Extract the [x, y] coordinate from the center of the cell holding the provided text.  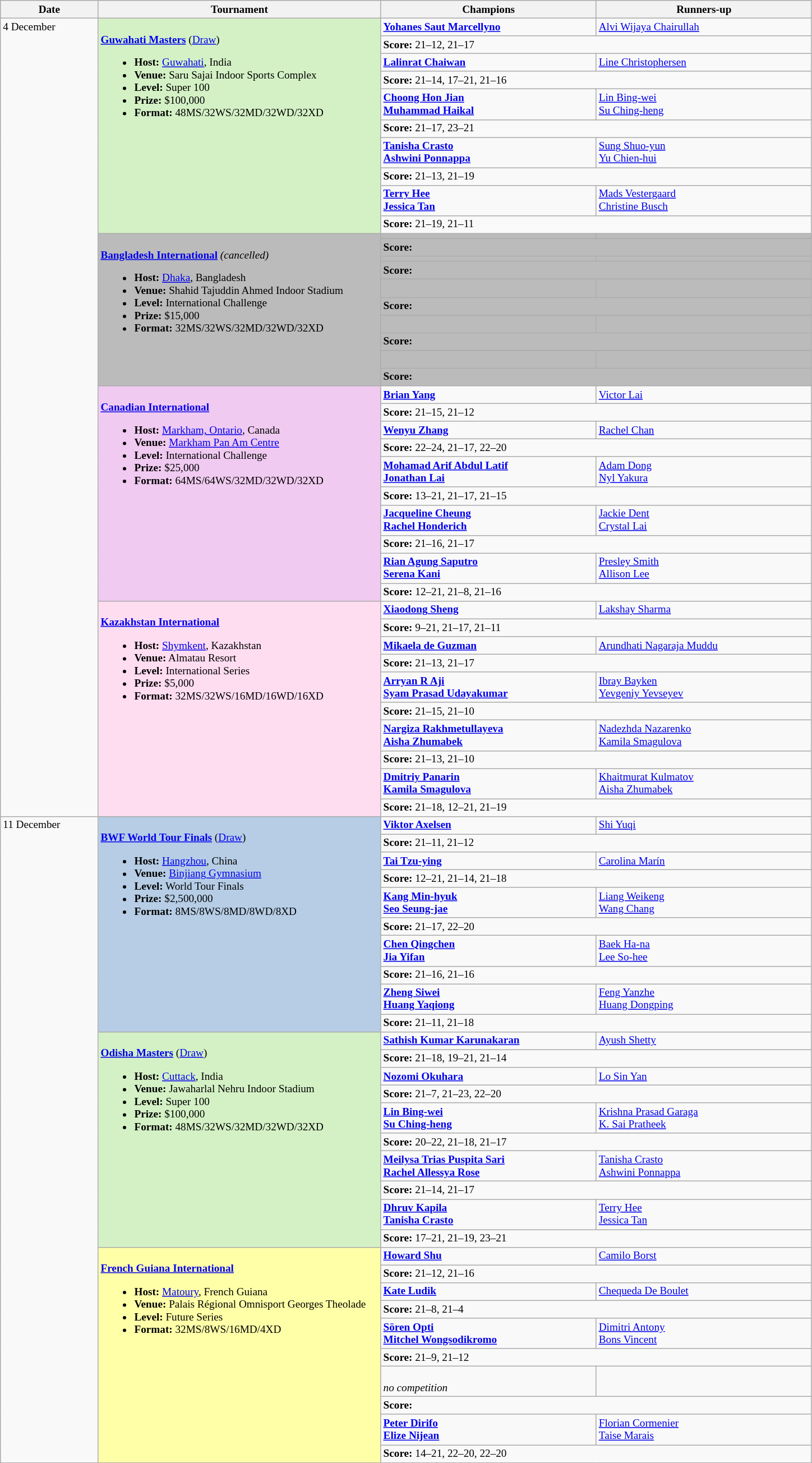
Adam Dong Nyl Yakura [704, 472]
Chen Qingchen Jia Yifan [488, 951]
no competition [488, 1381]
Howard Shu [488, 1256]
Arundhati Nagaraja Muddu [704, 646]
Score: 21–15, 21–10 [596, 711]
Mikaela de Guzman [488, 646]
Score: 20–22, 21–18, 21–17 [596, 1142]
Camilo Borst [704, 1256]
Score: 21–13, 21–19 [596, 177]
Score: 21–13, 21–10 [596, 760]
Baek Ha-na Lee So-hee [704, 951]
Score: 21–15, 21–12 [596, 412]
Nargiza Rakhmetullayeva Aisha Zhumabek [488, 735]
Lakshay Sharma [704, 610]
Score: 21–14, 17–21, 21–16 [596, 80]
Liang Weikeng Wang Chang [704, 903]
Sören Opti Mitchel Wongsodikromo [488, 1333]
Dhruv Kapila Tanisha Crasto [488, 1214]
Lalinrat Chaiwan [488, 62]
Feng Yanzhe Huang Dongping [704, 999]
Viktor Axelsen [488, 825]
Sung Shuo-yun Yu Chien-hui [704, 153]
Ayush Shetty [704, 1041]
Mohamad Arif Abdul Latif Jonathan Lai [488, 472]
Shi Yuqi [704, 825]
Line Christophersen [704, 62]
Tournament [239, 10]
Ibray Bayken Yevgeniy Yevseyev [704, 687]
Xiaodong Sheng [488, 610]
Score: 21–11, 21–12 [596, 843]
Brian Yang [488, 395]
Arryan R Aji Syam Prasad Udayakumar [488, 687]
Khaitmurat Kulmatov Aisha Zhumabek [704, 784]
Sathish Kumar Karunakaran [488, 1041]
Mads Vestergaard Christine Busch [704, 200]
Score: 14–21, 22–20, 22–20 [596, 1453]
Score: 21–9, 21–12 [596, 1358]
Score: 13–21, 21–17, 21–15 [596, 496]
Nadezhda Nazarenko Kamila Smagulova [704, 735]
Score: 21–12, 21–17 [596, 45]
Score: 21–16, 21–16 [596, 975]
11 December [49, 1139]
Score: 21–18, 12–21, 21–19 [596, 808]
Lo Sin Yan [704, 1076]
Score: 22–24, 21–17, 22–20 [596, 448]
Rian Agung Saputro Serena Kani [488, 568]
Dimitri Antony Bons Vincent [704, 1333]
Presley Smith Allison Lee [704, 568]
Odisha Masters (Draw)Host: Cuttack, IndiaVenue: Jawaharlal Nehru Indoor StadiumLevel: Super 100Prize: $100,000Format: 48MS/32WS/32MD/32WD/32XD [239, 1139]
Meilysa Trias Puspita Sari Rachel Allessya Rose [488, 1166]
Wenyu Zhang [488, 430]
Krishna Prasad Garaga K. Sai Pratheek [704, 1118]
Nozomi Okuhara [488, 1076]
Dmitriy Panarin Kamila Smagulova [488, 784]
Score: 21–17, 22–20 [596, 927]
Score: 21–13, 21–17 [596, 663]
Score: 21–19, 21–11 [596, 224]
Jacqueline Cheung Rachel Honderich [488, 520]
Rachel Chan [704, 430]
Zheng Siwei Huang Yaqiong [488, 999]
4 December [49, 417]
Score: 21–7, 21–23, 22–20 [596, 1094]
Carolina Marín [704, 861]
Date [49, 10]
Peter Dirifo Elize Nijean [488, 1429]
French Guiana InternationalHost: Matoury, French GuianaVenue: Palais Régional Omnisport Georges TheoladeLevel: Future SeriesFormat: 32MS/8WS/16MD/4XD [239, 1355]
Score: 12–21, 21–8, 21–16 [596, 592]
Kang Min-hyuk Seo Seung-jae [488, 903]
Alvi Wijaya Chairullah [704, 27]
Yohanes Saut Marcellyno [488, 27]
Score: 21–14, 21–17 [596, 1190]
Kate Ludik [488, 1291]
Score: 21–18, 19–21, 21–14 [596, 1059]
Chequeda De Boulet [704, 1291]
Victor Lai [704, 395]
Score: 21–17, 23–21 [596, 128]
Score: 12–21, 21–14, 21–18 [596, 878]
Score: 21–11, 21–18 [596, 1023]
Score: 17–21, 21–19, 23–21 [596, 1238]
Choong Hon Jian Muhammad Haikal [488, 104]
Florian Cormenier Taise Marais [704, 1429]
Score: 9–21, 21–17, 21–11 [596, 628]
Score: 21–16, 21–17 [596, 544]
Runners-up [704, 10]
BWF World Tour Finals (Draw)Host: Hangzhou, ChinaVenue: Binjiang GymnasiumLevel: World Tour FinalsPrize: $2,500,000Format: 8MS/8WS/8MD/8WD/8XD [239, 924]
Score: 21–8, 21–4 [596, 1309]
Tai Tzu-ying [488, 861]
Score: 21–12, 21–16 [596, 1274]
Champions [488, 10]
Jackie Dent Crystal Lai [704, 520]
Guwahati Masters (Draw)Host: Guwahati, IndiaVenue: Saru Sajai Indoor Sports ComplexLevel: Super 100Prize: $100,000Format: 48MS/32WS/32MD/32WD/32XD [239, 126]
Kazakhstan InternationalHost: Shymkent, KazakhstanVenue: Almatau ResortLevel: International SeriesPrize: $5,000Format: 32MS/32WS/16MD/16WD/16XD [239, 709]
